Scan for the cell matching the given text and deliver its (X, Y) coordinate at center. 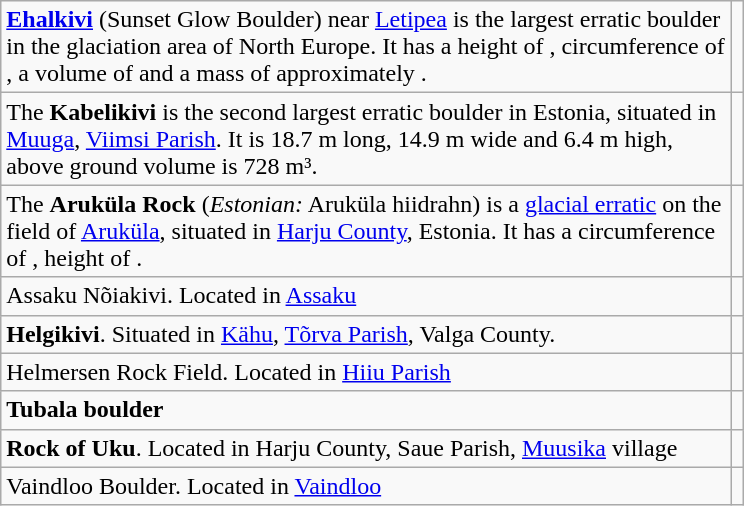
Rock of Uku. Located in Harju County, Saue Parish, Muusika village (366, 448)
Vaindloo Boulder. Located in Vaindloo (366, 486)
Tubala boulder (366, 410)
Assaku Nõiakivi. Located in Assaku (366, 296)
Helgikivi. Situated in Kähu, Tõrva Parish, Valga County. (366, 334)
Helmersen Rock Field. Located in Hiiu Parish (366, 372)
